Output the [x, y] coordinate of the center of the cell containing the given text.  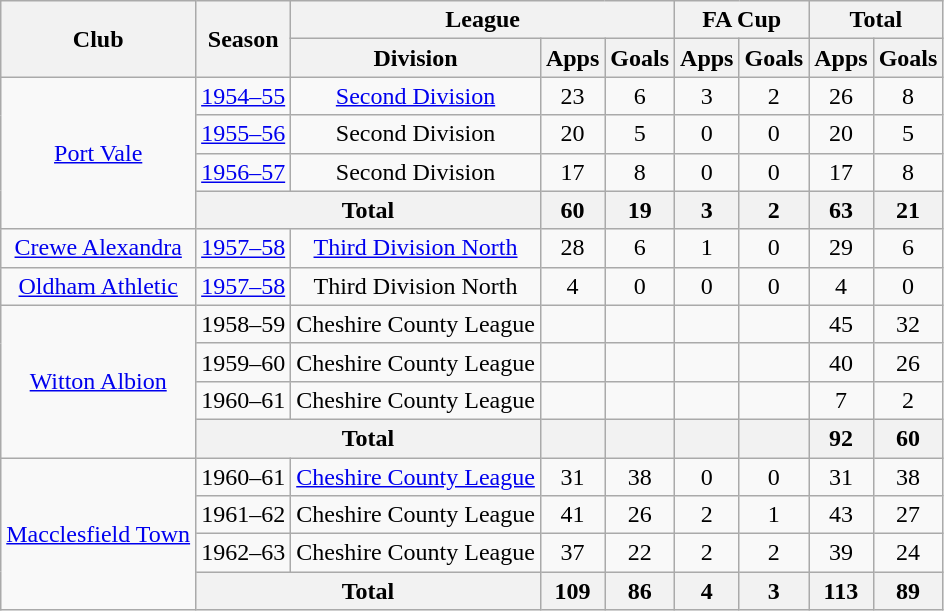
113 [841, 591]
109 [572, 591]
Club [98, 39]
Oldham Athletic [98, 286]
Division [416, 58]
Crewe Alexandra [98, 248]
Season [244, 39]
37 [572, 553]
86 [640, 591]
29 [841, 248]
92 [841, 438]
19 [640, 210]
1954–55 [244, 96]
1961–62 [244, 515]
1962–63 [244, 553]
28 [572, 248]
23 [572, 96]
League [483, 20]
FA Cup [742, 20]
21 [908, 210]
1955–56 [244, 134]
7 [841, 400]
40 [841, 362]
27 [908, 515]
Macclesfield Town [98, 534]
1958–59 [244, 324]
41 [572, 515]
89 [908, 591]
43 [841, 515]
22 [640, 553]
1959–60 [244, 362]
63 [841, 210]
Witton Albion [98, 381]
32 [908, 324]
1956–57 [244, 172]
45 [841, 324]
Port Vale [98, 153]
39 [841, 553]
24 [908, 553]
